Provide the (x, y) coordinate of the cell's center where the given text is located.  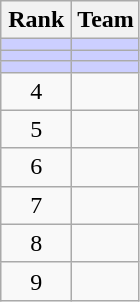
8 (36, 243)
9 (36, 281)
5 (36, 129)
Team (106, 20)
4 (36, 91)
7 (36, 205)
Rank (36, 20)
6 (36, 167)
